Extract the [X, Y] coordinate from the center of the cell holding the provided text.  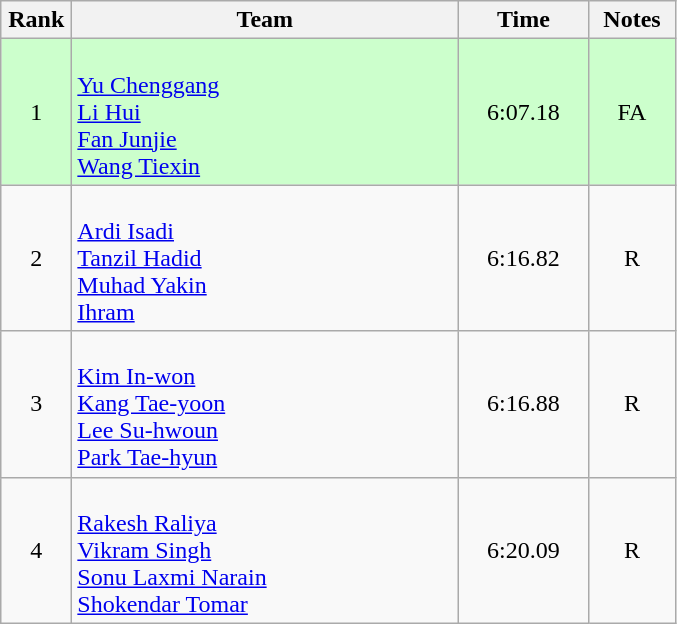
Rakesh RaliyaVikram SinghSonu Laxmi NarainShokendar Tomar [265, 550]
Ardi IsadiTanzil HadidMuhad YakinIhram [265, 258]
2 [36, 258]
Yu ChenggangLi HuiFan JunjieWang Tiexin [265, 112]
1 [36, 112]
4 [36, 550]
Rank [36, 20]
Time [524, 20]
Kim In-wonKang Tae-yoonLee Su-hwounPark Tae-hyun [265, 404]
6:16.88 [524, 404]
3 [36, 404]
6:07.18 [524, 112]
Notes [632, 20]
6:20.09 [524, 550]
FA [632, 112]
6:16.82 [524, 258]
Team [265, 20]
